Extract the (x, y) coordinate from the center of the cell holding the provided text.  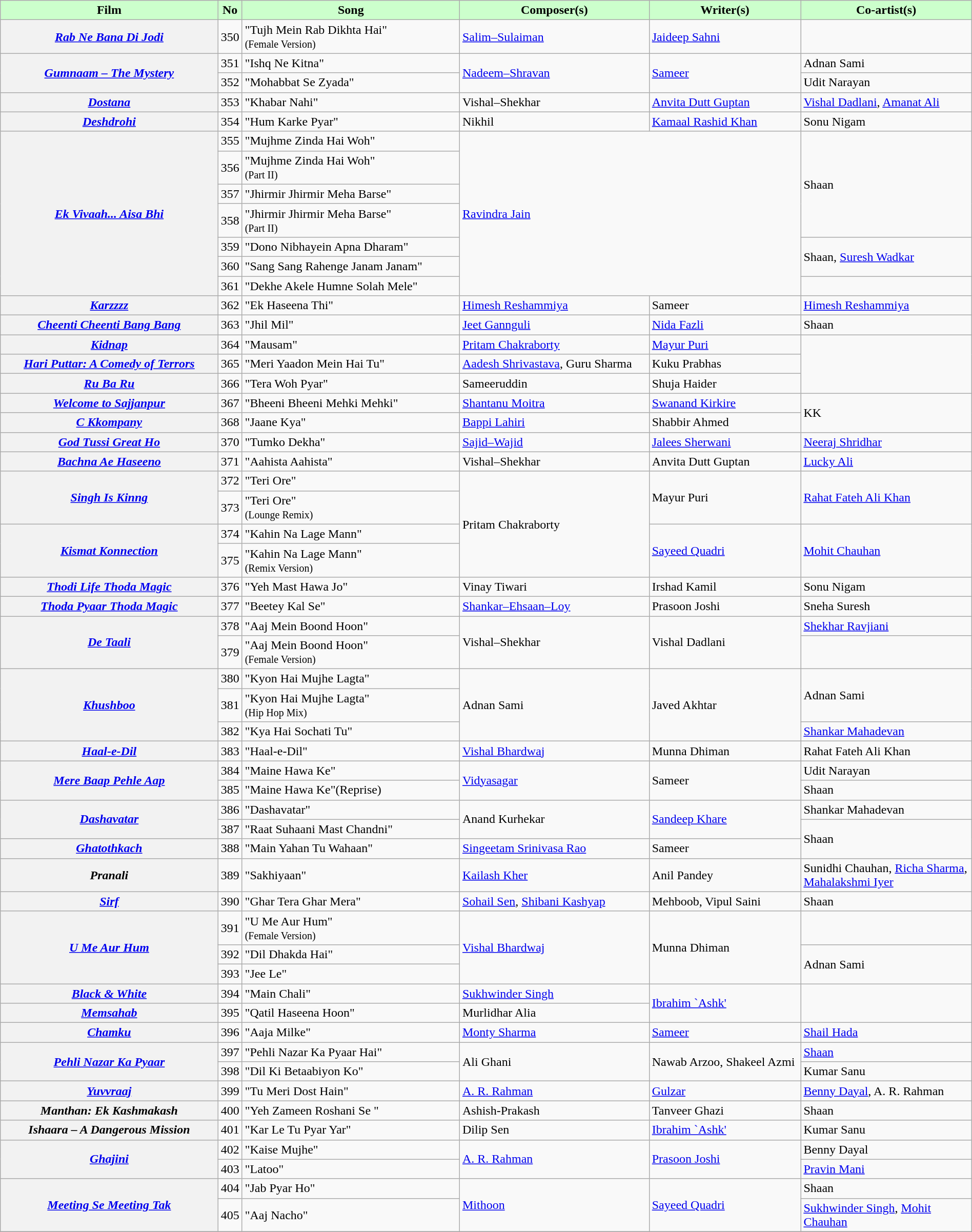
"Sakhiyaan" (351, 875)
361 (230, 286)
395 (230, 1013)
"Kyon Hai Mujhe Lagta" (351, 679)
"Hum Karke Pyar" (351, 122)
Sirf (109, 901)
404 (230, 1188)
391 (230, 928)
"Mujhme Zinda Hai Woh" (Part II) (351, 167)
Benny Dayal (886, 1149)
Khushboo (109, 705)
Kismat Konnection (109, 551)
Pehli Nazar Ka Pyaar (109, 1062)
"Qatil Haseena Hoon" (351, 1013)
Sukhwinder Singh (554, 993)
378 (230, 626)
Mohit Chauhan (886, 551)
"Tu Meri Dost Hain" (351, 1091)
393 (230, 974)
Singh Is Kinng (109, 497)
397 (230, 1052)
Mehboob, Vipul Saini (725, 901)
358 (230, 220)
"Beetey Kal Se" (351, 606)
Sukhwinder Singh, Mohit Chauhan (886, 1215)
Shaan, Suresh Wadkar (886, 256)
"Haal-e-Dil" (351, 751)
"Dil Ki Betaabiyon Ko" (351, 1072)
Shankar–Ehsaan–Loy (554, 606)
Shekhar Ravjiani (886, 626)
384 (230, 771)
354 (230, 122)
387 (230, 829)
Ghatothkach (109, 849)
Dashavatar (109, 819)
Mere Baap Pehle Aap (109, 780)
353 (230, 102)
Ali Ghani (554, 1062)
"Dekhe Akele Humne Solah Mele" (351, 286)
Nida Fazli (725, 325)
359 (230, 247)
400 (230, 1110)
"Mausam" (351, 345)
365 (230, 364)
368 (230, 422)
Kailash Kher (554, 875)
362 (230, 306)
376 (230, 587)
399 (230, 1091)
392 (230, 954)
Jaideep Sahni (725, 37)
Chamku (109, 1033)
"Jhirmir Jhirmir Meha Barse" (351, 194)
Manthan: Ek Kashmakash (109, 1110)
"Jhirmir Jhirmir Meha Barse" (Part II) (351, 220)
Co-artist(s) (886, 10)
385 (230, 790)
402 (230, 1149)
"Ek Haseena Thi" (351, 306)
Rab Ne Bana Di Jodi (109, 37)
"Aaj Mein Boond Hoon" (Female Version) (351, 652)
"Tera Woh Pyar" (351, 383)
"Aaja Milke" (351, 1033)
"Jab Pyar Ho" (351, 1188)
Lucky Ali (886, 461)
Anil Pandey (725, 875)
Sandeep Khare (725, 819)
"Yeh Mast Hawa Jo" (351, 587)
Film (109, 10)
Meeting Se Meeting Tak (109, 1205)
"Mohabbat Se Zyada" (351, 83)
Composer(s) (554, 10)
Monty Sharma (554, 1033)
"Pehli Nazar Ka Pyaar Hai" (351, 1052)
Sameeruddin (554, 383)
Anand Kurhekar (554, 819)
383 (230, 751)
"Jaane Kya" (351, 422)
360 (230, 266)
Ravindra Jain (630, 213)
Aadesh Shrivastava, Guru Sharma (554, 364)
363 (230, 325)
"Main Chali" (351, 993)
350 (230, 37)
"Main Yahan Tu Wahaan" (351, 849)
"U Me Aur Hum" (Female Version) (351, 928)
386 (230, 810)
370 (230, 442)
366 (230, 383)
Murlidhar Alia (554, 1013)
377 (230, 606)
Nadeem–Shravan (554, 73)
371 (230, 461)
367 (230, 403)
"Ghar Tera Ghar Mera" (351, 901)
394 (230, 993)
Vishal Dadlani, Amanat Ali (886, 102)
381 (230, 705)
Welcome to Sajjanpur (109, 403)
351 (230, 63)
De Taali (109, 643)
Memsahab (109, 1013)
Salim–Sulaiman (554, 37)
Yuvvraaj (109, 1091)
"Aaj Nacho" (351, 1215)
Nawab Arzoo, Shakeel Azmi (725, 1062)
Ishaara – A Dangerous Mission (109, 1130)
Bappi Lahiri (554, 422)
372 (230, 481)
"Teri Ore" (Lounge Remix) (351, 508)
Jeet Gannguli (554, 325)
Benny Dayal, A. R. Rahman (886, 1091)
Dilip Sen (554, 1130)
Sneha Suresh (886, 606)
Neeraj Shridhar (886, 442)
"Tujh Mein Rab Dikhta Hai" (Female Version) (351, 37)
Vinay Tiwari (554, 587)
Haal-e-Dil (109, 751)
Sohail Sen, Shibani Kashyap (554, 901)
"Kar Le Tu Pyar Yar" (351, 1130)
405 (230, 1215)
"Kahin Na Lage Mann" (351, 534)
"Raat Suhaani Mast Chandni" (351, 829)
"Dono Nibhayein Apna Dharam" (351, 247)
Ghajini (109, 1159)
Karzzzz (109, 306)
Kidnap (109, 345)
388 (230, 849)
"Maine Hawa Ke" (351, 771)
Shabbir Ahmed (725, 422)
403 (230, 1169)
Writer(s) (725, 10)
Javed Akhtar (725, 705)
Pranali (109, 875)
"Khabar Nahi" (351, 102)
"Jee Le" (351, 974)
374 (230, 534)
KK (886, 413)
379 (230, 652)
Mithoon (554, 1205)
Pravin Mani (886, 1169)
Cheenti Cheenti Bang Bang (109, 325)
"Meri Yaadon Mein Hai Tu" (351, 364)
Song (351, 10)
"Dashavatar" (351, 810)
352 (230, 83)
Tanveer Ghazi (725, 1110)
"Bheeni Bheeni Mehki Mehki" (351, 403)
Dostana (109, 102)
"Maine Hawa Ke"(Reprise) (351, 790)
Hari Puttar: A Comedy of Terrors (109, 364)
Ek Vivaah... Aisa Bhi (109, 213)
Black & White (109, 993)
Thodi Life Thoda Magic (109, 587)
380 (230, 679)
"Latoo" (351, 1169)
"Aahista Aahista" (351, 461)
357 (230, 194)
Ashish-Prakash (554, 1110)
Vishal Dadlani (725, 643)
"Kahin Na Lage Mann" (Remix Version) (351, 560)
390 (230, 901)
375 (230, 560)
"Ishq Ne Kitna" (351, 63)
Irshad Kamil (725, 587)
Kamaal Rashid Khan (725, 122)
"Sang Sang Rahenge Janam Janam" (351, 266)
No (230, 10)
"Kya Hai Sochati Tu" (351, 732)
382 (230, 732)
"Kyon Hai Mujhe Lagta" (Hip Hop Mix) (351, 705)
Shantanu Moitra (554, 403)
355 (230, 141)
401 (230, 1130)
Gulzar (725, 1091)
Kuku Prabhas (725, 364)
"Aaj Mein Boond Hoon" (351, 626)
Bachna Ae Haseeno (109, 461)
U Me Aur Hum (109, 947)
"Teri Ore" (351, 481)
God Tussi Great Ho (109, 442)
Gumnaam – The Mystery (109, 73)
C Kkompany (109, 422)
"Kaise Mujhe" (351, 1149)
Sajid–Wajid (554, 442)
Vidyasagar (554, 780)
Jalees Sherwani (725, 442)
Sunidhi Chauhan, Richa Sharma, Mahalakshmi Iyer (886, 875)
"Yeh Zameen Roshani Se " (351, 1110)
Ru Ba Ru (109, 383)
Swanand Kirkire (725, 403)
Deshdrohi (109, 122)
"Jhil Mil" (351, 325)
396 (230, 1033)
364 (230, 345)
Nikhil (554, 122)
"Dil Dhakda Hai" (351, 954)
389 (230, 875)
Thoda Pyaar Thoda Magic (109, 606)
373 (230, 508)
Shail Hada (886, 1033)
356 (230, 167)
398 (230, 1072)
Singeetam Srinivasa Rao (554, 849)
"Mujhme Zinda Hai Woh" (351, 141)
"Tumko Dekha" (351, 442)
Shuja Haider (725, 383)
